Capture the cell that displays the provided text and extract its [X, Y] central coordinate. 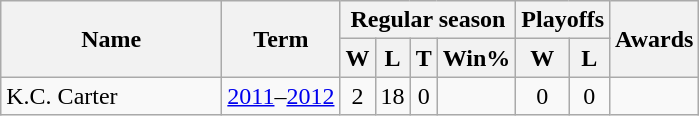
K.C. Carter [112, 96]
Playoffs [563, 20]
Name [112, 39]
Awards [654, 39]
T [424, 58]
Win% [476, 58]
18 [392, 96]
2011–2012 [281, 96]
Term [281, 39]
2 [358, 96]
Regular season [428, 20]
